Search for the cell housing the specified text and yield its [x, y] center coordinate. 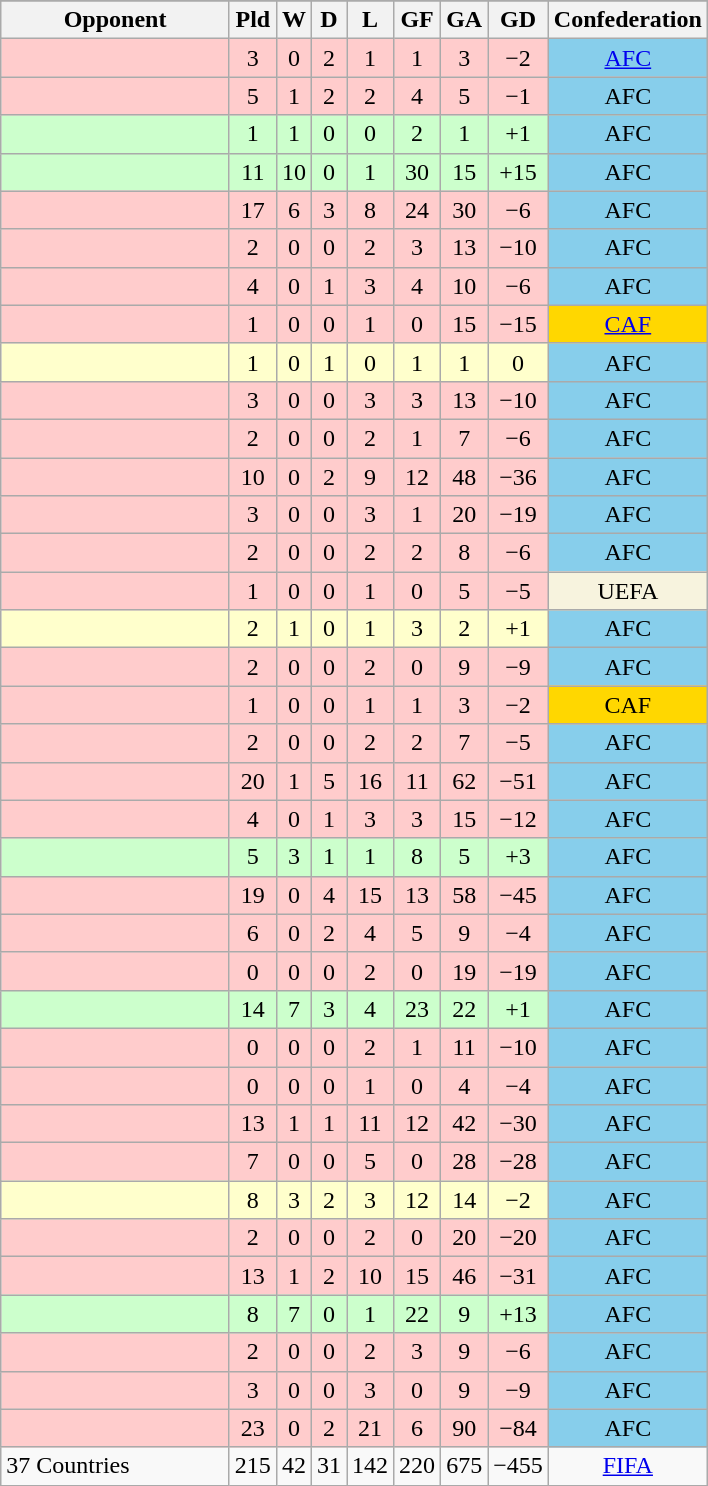
−36 [518, 477]
+13 [518, 1314]
220 [418, 1466]
90 [464, 1428]
−84 [518, 1428]
142 [370, 1466]
46 [464, 1276]
+15 [518, 172]
Pld [252, 20]
48 [464, 477]
FIFA [628, 1466]
−20 [518, 1238]
+3 [518, 857]
UEFA [628, 591]
GF [418, 20]
Opponent [116, 20]
−31 [518, 1276]
D [328, 20]
−51 [518, 781]
−455 [518, 1466]
GA [464, 20]
21 [370, 1428]
−1 [518, 96]
37 Countries [116, 1466]
24 [418, 210]
−30 [518, 1124]
16 [370, 781]
−15 [518, 324]
215 [252, 1466]
Confederation [628, 20]
31 [328, 1466]
−12 [518, 819]
−45 [518, 895]
L [370, 20]
W [294, 20]
28 [464, 1162]
GD [518, 20]
17 [252, 210]
675 [464, 1466]
62 [464, 781]
−28 [518, 1162]
58 [464, 895]
